Return [X, Y] of the center of cell containing provided text 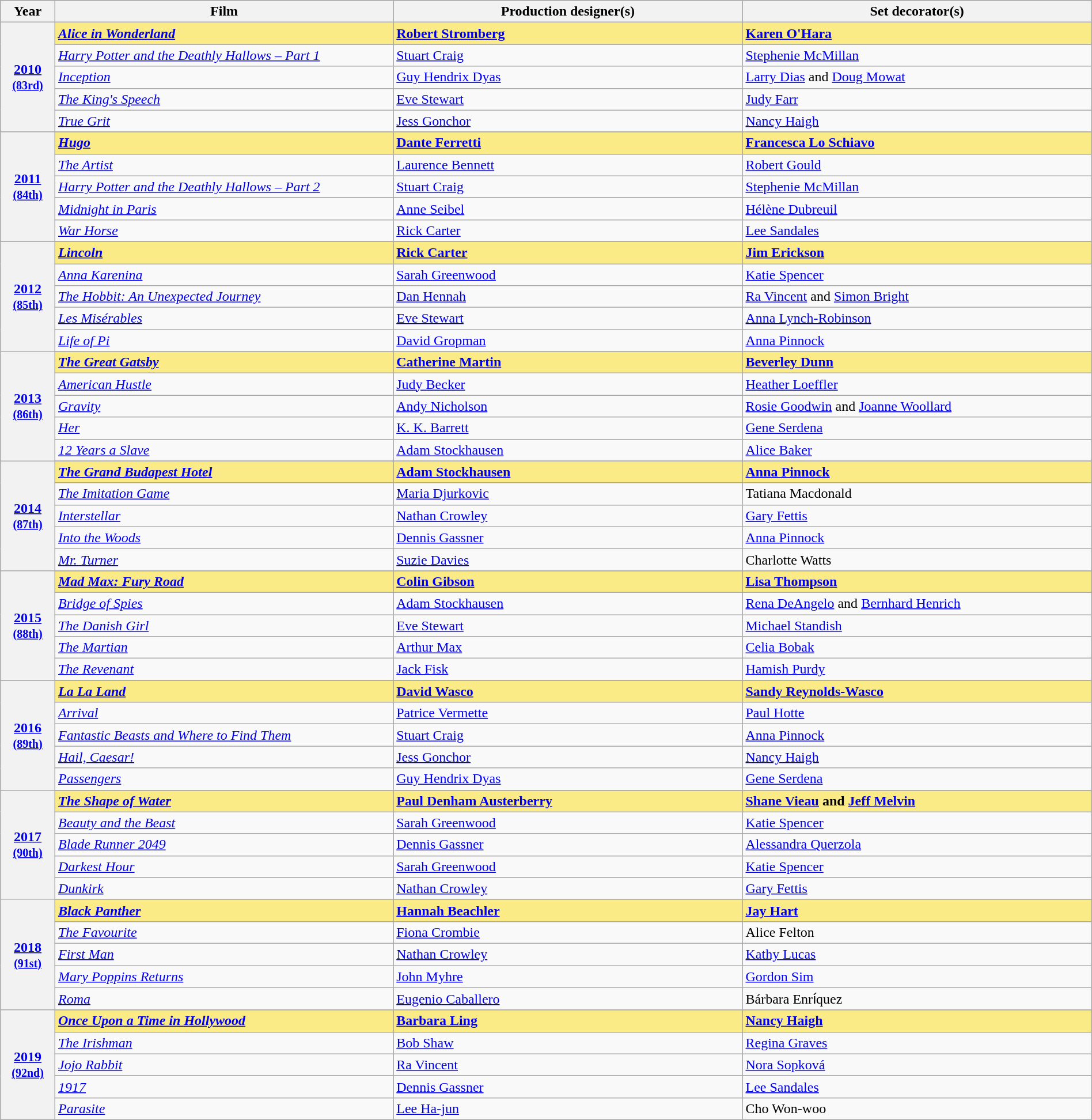
Anna Lynch-Robinson [917, 319]
War Horse [223, 230]
Patrice Vermette [568, 713]
2011(84th) [28, 187]
Andy Nicholson [568, 406]
Midnight in Paris [223, 209]
2010(83rd) [28, 77]
Mary Poppins Returns [223, 977]
Into the Woods [223, 538]
Life of Pi [223, 340]
Beverley Dunn [917, 362]
First Man [223, 954]
Celia Bobak [917, 648]
Cho Won-woo [917, 1108]
Hannah Beachler [568, 910]
Mad Max: Fury Road [223, 581]
2013(86th) [28, 406]
Judy Becker [568, 384]
Arthur Max [568, 648]
Alessandra Querzola [917, 845]
Anna Karenina [223, 275]
The Great Gatsby [223, 362]
Passengers [223, 779]
2018(91st) [28, 955]
Hugo [223, 143]
Dunkirk [223, 888]
Colin Gibson [568, 581]
Set decorator(s) [917, 12]
Blade Runner 2049 [223, 845]
The Grand Budapest Hotel [223, 472]
La La Land [223, 691]
Larry Dias and Doug Mowat [917, 77]
Lisa Thompson [917, 581]
Francesca Lo Schiavo [917, 143]
Lincoln [223, 252]
Jim Erickson [917, 252]
The Danish Girl [223, 625]
Alice Baker [917, 450]
American Hustle [223, 384]
The Imitation Game [223, 494]
Laurence Bennett [568, 165]
Rena DeAngelo and Bernhard Henrich [917, 603]
Shane Vieau and Jeff Melvin [917, 801]
The Shape of Water [223, 801]
Robert Gould [917, 165]
Alice in Wonderland [223, 33]
The Favourite [223, 932]
12 Years a Slave [223, 450]
Les Misérables [223, 319]
Charlotte Watts [917, 559]
Bridge of Spies [223, 603]
Hélène Dubreuil [917, 209]
Mr. Turner [223, 559]
Tatiana Macdonald [917, 494]
Once Upon a Time in Hollywood [223, 1021]
Arrival [223, 713]
Beauty and the Beast [223, 823]
Jay Hart [917, 910]
Jojo Rabbit [223, 1065]
Heather Loeffler [917, 384]
Dante Ferretti [568, 143]
Jack Fisk [568, 669]
Anne Seibel [568, 209]
Dan Hennah [568, 297]
Sandy Reynolds-Wasco [917, 691]
The Martian [223, 648]
Gravity [223, 406]
John Myhre [568, 977]
Bárbara Enrı́quez [917, 999]
True Grit [223, 121]
The Hobbit: An Unexpected Journey [223, 297]
Michael Standish [917, 625]
Paul Denham Austerberry [568, 801]
Parasite [223, 1108]
Harry Potter and the Deathly Hallows – Part 2 [223, 187]
Robert Stromberg [568, 33]
Production designer(s) [568, 12]
Ra Vincent [568, 1065]
Kathy Lucas [917, 954]
Maria Djurkovic [568, 494]
The Artist [223, 165]
Suzie Davies [568, 559]
Alice Felton [917, 932]
Eugenio Caballero [568, 999]
2012(85th) [28, 296]
K. K. Barrett [568, 428]
2014(87th) [28, 516]
Harry Potter and the Deathly Hallows – Part 1 [223, 55]
Paul Hotte [917, 713]
Black Panther [223, 910]
2019(92nd) [28, 1065]
1917 [223, 1087]
Her [223, 428]
2017(90th) [28, 845]
Film [223, 12]
Judy Farr [917, 99]
Darkest Hour [223, 867]
2016(89th) [28, 735]
David Wasco [568, 691]
Lee Ha-jun [568, 1108]
The Revenant [223, 669]
Hail, Caesar! [223, 757]
Fantastic Beasts and Where to Find Them [223, 735]
David Gropman [568, 340]
Rosie Goodwin and Joanne Woollard [917, 406]
Gordon Sim [917, 977]
Interstellar [223, 516]
Catherine Martin [568, 362]
The King's Speech [223, 99]
Barbara Ling [568, 1021]
Ra Vincent and Simon Bright [917, 297]
2015(88th) [28, 625]
Roma [223, 999]
Nora Sopková [917, 1065]
Year [28, 12]
Bob Shaw [568, 1043]
Regina Graves [917, 1043]
Hamish Purdy [917, 669]
Karen O'Hara [917, 33]
Inception [223, 77]
Fiona Crombie [568, 932]
The Irishman [223, 1043]
